For the text-containing cell, return its midpoint in (x, y) coordinate format. 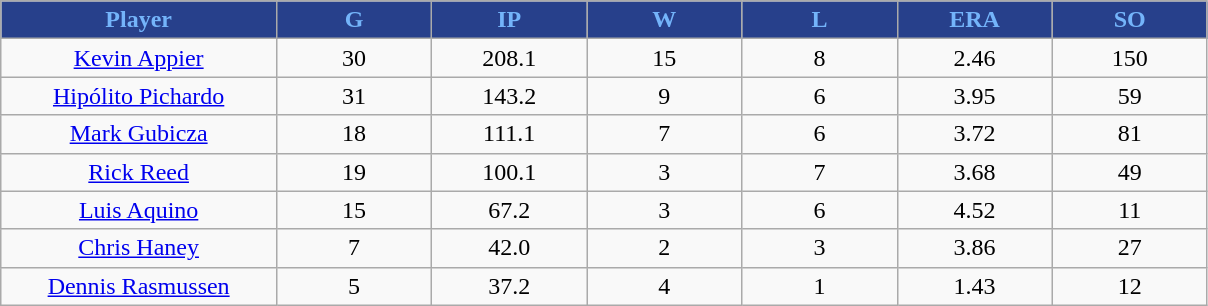
67.2 (510, 210)
150 (1130, 58)
Mark Gubicza (139, 134)
59 (1130, 96)
Dennis Rasmussen (139, 286)
19 (354, 172)
143.2 (510, 96)
Player (139, 20)
9 (664, 96)
100.1 (510, 172)
Kevin Appier (139, 58)
81 (1130, 134)
49 (1130, 172)
3.72 (974, 134)
3.95 (974, 96)
IP (510, 20)
30 (354, 58)
Rick Reed (139, 172)
11 (1130, 210)
208.1 (510, 58)
31 (354, 96)
4.52 (974, 210)
27 (1130, 248)
Chris Haney (139, 248)
W (664, 20)
8 (820, 58)
4 (664, 286)
2.46 (974, 58)
Hipólito Pichardo (139, 96)
L (820, 20)
G (354, 20)
1.43 (974, 286)
ERA (974, 20)
2 (664, 248)
42.0 (510, 248)
Luis Aquino (139, 210)
3.68 (974, 172)
18 (354, 134)
37.2 (510, 286)
5 (354, 286)
111.1 (510, 134)
3.86 (974, 248)
1 (820, 286)
12 (1130, 286)
SO (1130, 20)
